Scan for the cell matching the given text and deliver its [x, y] coordinate at center. 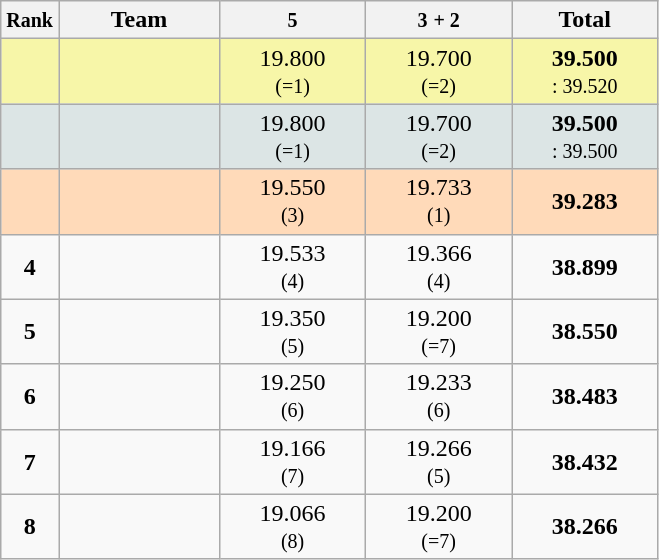
19.066(8) [293, 526]
38.483 [585, 396]
4 [30, 266]
19.266(5) [439, 462]
8 [30, 526]
7 [30, 462]
Team [138, 20]
39.283 [585, 202]
Total [585, 20]
39.500: 39.520 [585, 72]
3 + 2 [439, 20]
39.500: 39.500 [585, 136]
19.366(4) [439, 266]
6 [30, 396]
38.899 [585, 266]
19.550(3) [293, 202]
19.166(7) [293, 462]
38.432 [585, 462]
19.250(6) [293, 396]
38.550 [585, 332]
19.533(4) [293, 266]
19.350(5) [293, 332]
19.733(1) [439, 202]
Rank [30, 20]
19.233(6) [439, 396]
38.266 [585, 526]
